Find where the given text appears and provide that cell's center as (x, y) coordinate. 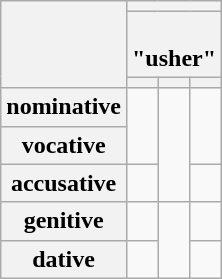
dative (64, 259)
"usher" (174, 44)
vocative (64, 145)
nominative (64, 107)
genitive (64, 221)
accusative (64, 183)
